Search for the cell housing the specified text and yield its [X, Y] center coordinate. 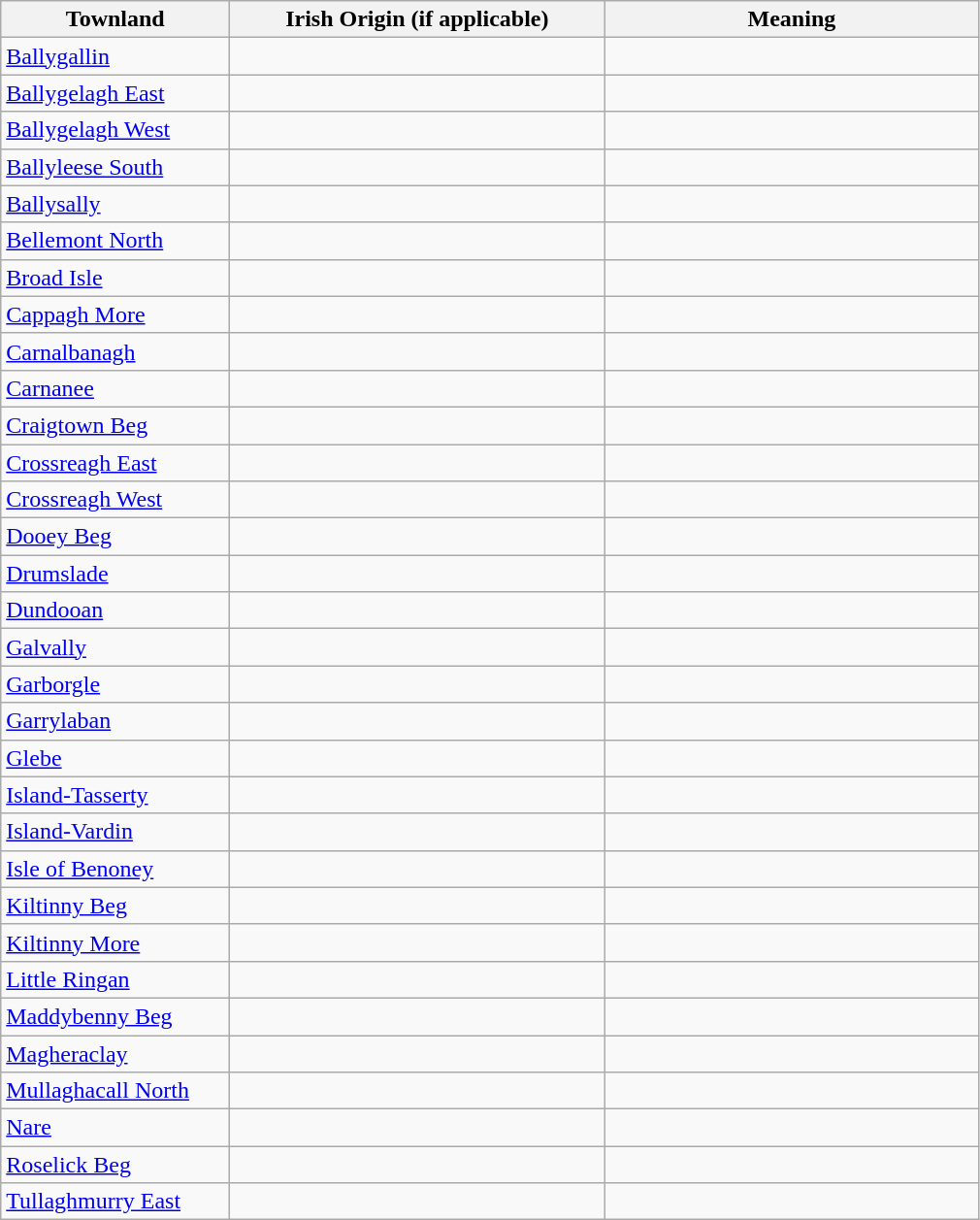
Kiltinny More [115, 942]
Carnalbanagh [115, 351]
Galvally [115, 647]
Broad Isle [115, 278]
Meaning [792, 19]
Garborgle [115, 684]
Island-Vardin [115, 832]
Kiltinny Beg [115, 906]
Ballygelagh East [115, 93]
Dundooan [115, 610]
Magheraclay [115, 1053]
Glebe [115, 758]
Carnanee [115, 388]
Ballygelagh West [115, 130]
Ballysally [115, 204]
Little Ringan [115, 979]
Crossreagh West [115, 500]
Irish Origin (if applicable) [417, 19]
Maddybenny Beg [115, 1016]
Isle of Benoney [115, 869]
Drumslade [115, 574]
Townland [115, 19]
Bellemont North [115, 241]
Craigtown Beg [115, 425]
Cappagh More [115, 314]
Roselick Beg [115, 1165]
Island-Tasserty [115, 795]
Nare [115, 1128]
Crossreagh East [115, 463]
Ballygallin [115, 56]
Garrylaban [115, 721]
Ballyleese South [115, 167]
Dooey Beg [115, 537]
Mullaghacall North [115, 1091]
Tullaghmurry East [115, 1202]
